Return (x, y) of the center of cell containing provided text 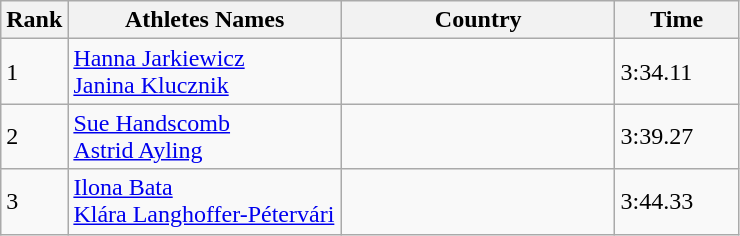
Athletes Names (205, 20)
3:44.33 (677, 202)
Country (478, 20)
Time (677, 20)
2 (34, 136)
Hanna JarkiewiczJanina Klucznik (205, 72)
3:39.27 (677, 136)
Sue HandscombAstrid Ayling (205, 136)
1 (34, 72)
3 (34, 202)
Ilona BataKlára Langhoffer-Pétervári (205, 202)
3:34.11 (677, 72)
Rank (34, 20)
